Locate the cell with the specified text and output its [X, Y] center coordinate. 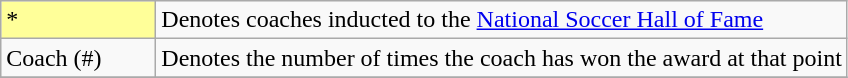
Denotes the number of times the coach has won the award at that point [502, 58]
Denotes coaches inducted to the National Soccer Hall of Fame [502, 20]
* [78, 20]
Coach (#) [78, 58]
